For the text-containing cell, return its midpoint in (x, y) coordinate format. 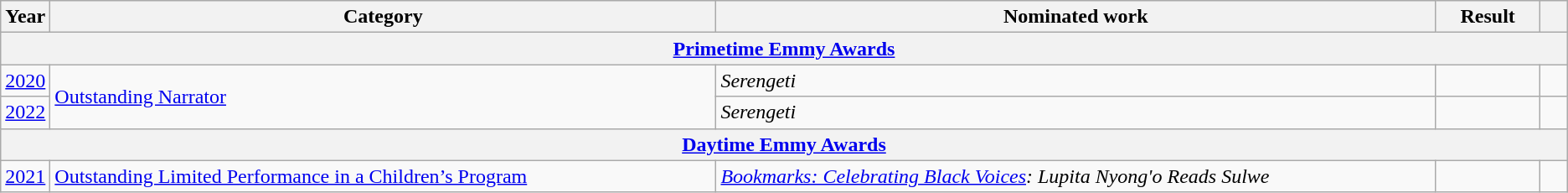
Daytime Emmy Awards (784, 144)
Result (1488, 17)
Category (384, 17)
Bookmarks: Celebrating Black Voices: Lupita Nyong'o Reads Sulwe (1075, 176)
Primetime Emmy Awards (784, 49)
2021 (25, 176)
Year (25, 17)
Outstanding Narrator (384, 96)
Outstanding Limited Performance in a Children’s Program (384, 176)
2020 (25, 81)
Nominated work (1075, 17)
2022 (25, 112)
